Return the [X, Y] coordinate for the center point of the cell that contains the specified text.  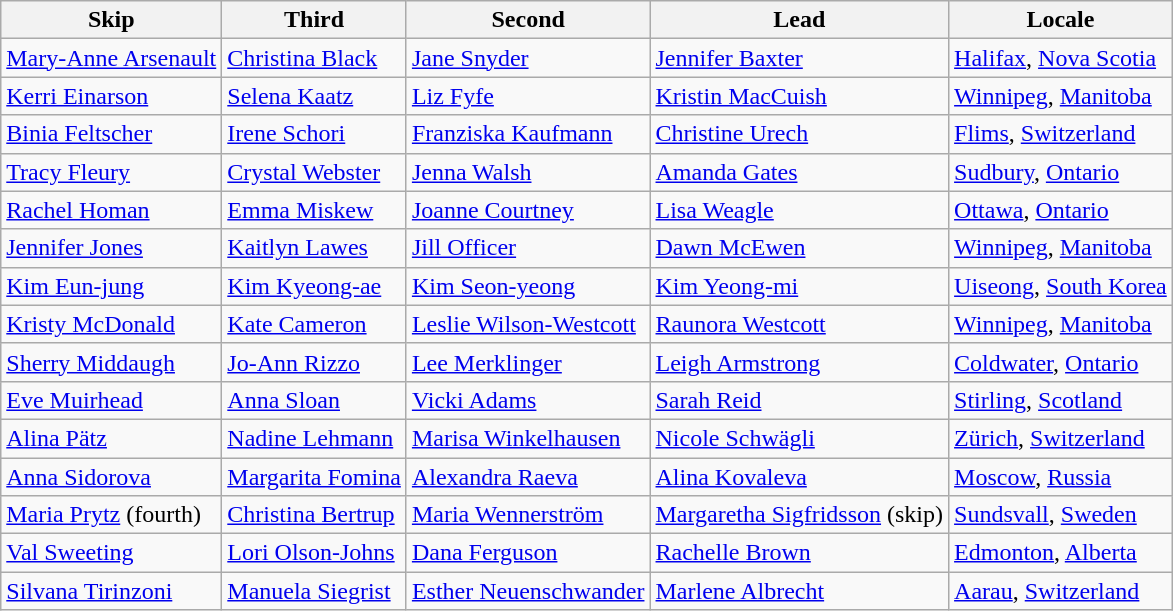
Rachelle Brown [800, 553]
Zürich, Switzerland [1061, 438]
Kim Yeong-mi [800, 286]
Eve Muirhead [112, 400]
Binia Feltscher [112, 134]
Nadine Lehmann [314, 438]
Vicki Adams [528, 400]
Kim Seon-yeong [528, 286]
Emma Miskew [314, 210]
Kate Cameron [314, 324]
Kerri Einarson [112, 96]
Kristin MacCuish [800, 96]
Raunora Westcott [800, 324]
Halifax, Nova Scotia [1061, 58]
Aarau, Switzerland [1061, 591]
Lee Merklinger [528, 362]
Jennifer Baxter [800, 58]
Joanne Courtney [528, 210]
Amanda Gates [800, 172]
Kaitlyn Lawes [314, 248]
Christine Urech [800, 134]
Second [528, 20]
Selena Kaatz [314, 96]
Locale [1061, 20]
Lori Olson-Johns [314, 553]
Lisa Weagle [800, 210]
Silvana Tirinzoni [112, 591]
Moscow, Russia [1061, 477]
Maria Wennerström [528, 515]
Kristy McDonald [112, 324]
Val Sweeting [112, 553]
Sherry Middaugh [112, 362]
Leigh Armstrong [800, 362]
Dawn McEwen [800, 248]
Alexandra Raeva [528, 477]
Leslie Wilson-Westcott [528, 324]
Sudbury, Ontario [1061, 172]
Maria Prytz (fourth) [112, 515]
Lead [800, 20]
Manuela Siegrist [314, 591]
Rachel Homan [112, 210]
Kim Eun-jung [112, 286]
Margaretha Sigfridsson (skip) [800, 515]
Third [314, 20]
Marisa Winkelhausen [528, 438]
Nicole Schwägli [800, 438]
Irene Schori [314, 134]
Flims, Switzerland [1061, 134]
Dana Ferguson [528, 553]
Uiseong, South Korea [1061, 286]
Ottawa, Ontario [1061, 210]
Sundsvall, Sweden [1061, 515]
Jenna Walsh [528, 172]
Marlene Albrecht [800, 591]
Kim Kyeong-ae [314, 286]
Alina Pätz [112, 438]
Edmonton, Alberta [1061, 553]
Liz Fyfe [528, 96]
Tracy Fleury [112, 172]
Crystal Webster [314, 172]
Skip [112, 20]
Jane Snyder [528, 58]
Esther Neuenschwander [528, 591]
Jo-Ann Rizzo [314, 362]
Christina Black [314, 58]
Coldwater, Ontario [1061, 362]
Alina Kovaleva [800, 477]
Anna Sidorova [112, 477]
Sarah Reid [800, 400]
Stirling, Scotland [1061, 400]
Anna Sloan [314, 400]
Christina Bertrup [314, 515]
Franziska Kaufmann [528, 134]
Mary-Anne Arsenault [112, 58]
Margarita Fomina [314, 477]
Jennifer Jones [112, 248]
Jill Officer [528, 248]
